Identify which cell holds the provided text, then report its (x, y) central coordinate. 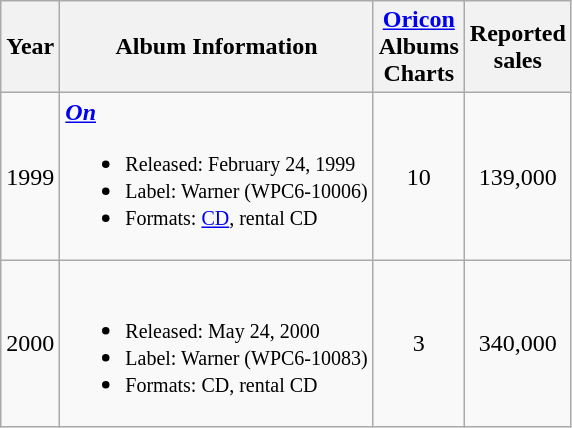
OnReleased: February 24, 1999Label: Warner (WPC6-10006)Formats: CD, rental CD (216, 176)
1999 (30, 176)
2000 (30, 344)
Released: May 24, 2000Label: Warner (WPC6-10083)Formats: CD, rental CD (216, 344)
340,000 (518, 344)
OriconAlbumsCharts (418, 47)
139,000 (518, 176)
Year (30, 47)
Reportedsales (518, 47)
Album Information (216, 47)
10 (418, 176)
3 (418, 344)
